Return (x, y) of the center of cell containing provided text 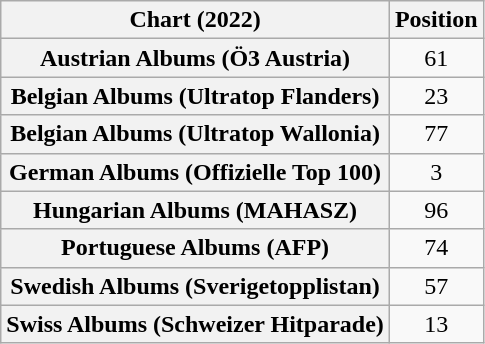
German Albums (Offizielle Top 100) (196, 172)
Belgian Albums (Ultratop Wallonia) (196, 134)
Position (436, 20)
77 (436, 134)
Belgian Albums (Ultratop Flanders) (196, 96)
23 (436, 96)
57 (436, 286)
13 (436, 324)
Portuguese Albums (AFP) (196, 248)
61 (436, 58)
Austrian Albums (Ö3 Austria) (196, 58)
74 (436, 248)
Swiss Albums (Schweizer Hitparade) (196, 324)
Chart (2022) (196, 20)
96 (436, 210)
Swedish Albums (Sverigetopplistan) (196, 286)
Hungarian Albums (MAHASZ) (196, 210)
3 (436, 172)
